Find where the given text appears and provide that cell's center as (x, y) coordinate. 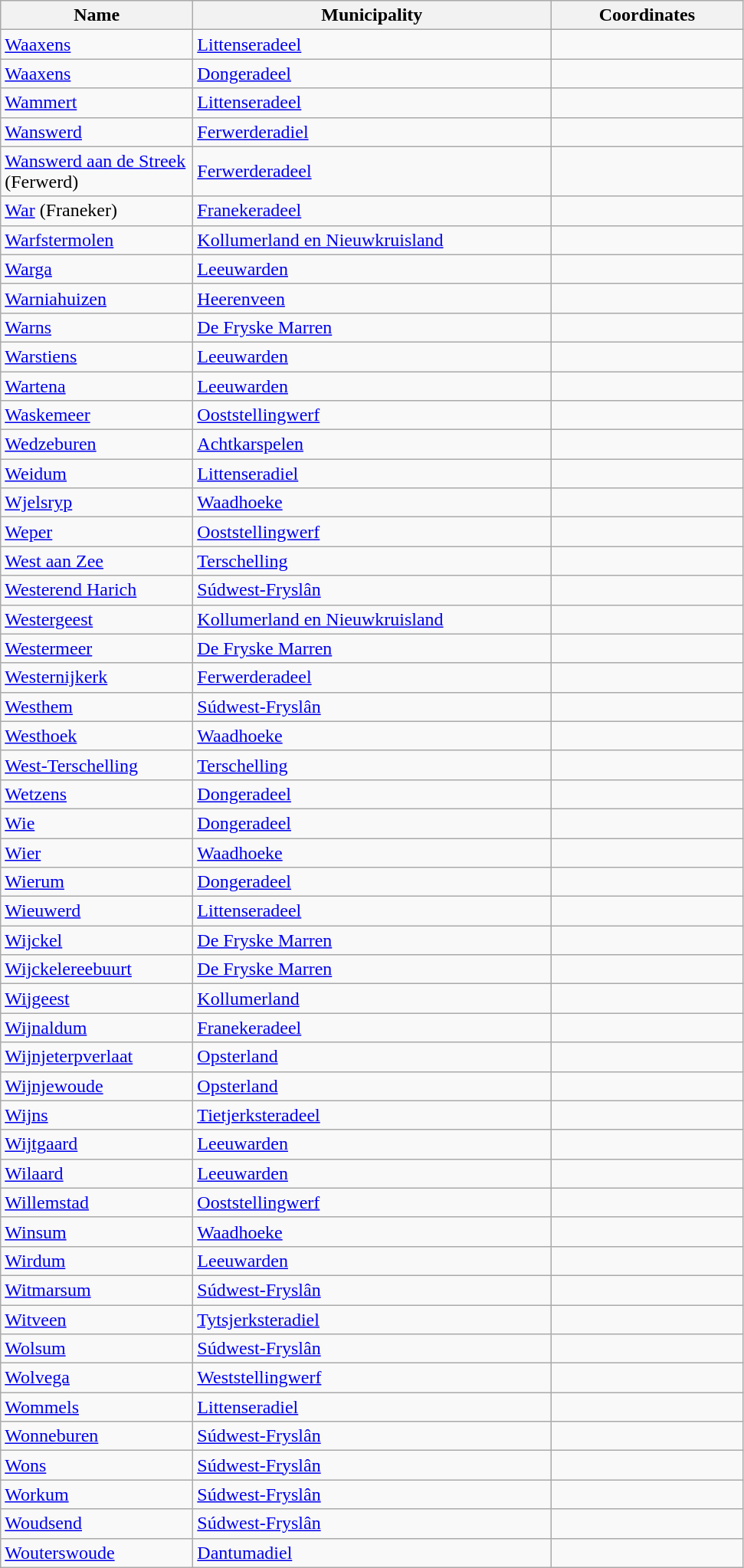
Wijtgaard (97, 1144)
Wanswerd (97, 132)
Witveen (97, 1319)
Witmarsum (97, 1290)
Westhem (97, 707)
West-Terschelling (97, 765)
Name (97, 15)
Warniahuizen (97, 298)
Wedzeburen (97, 444)
Wijckelereebuurt (97, 969)
Winsum (97, 1232)
Wolsum (97, 1349)
Wammert (97, 103)
Wartena (97, 385)
Weidum (97, 474)
Weper (97, 532)
Achtkarspelen (372, 444)
Wierum (97, 882)
Municipality (372, 15)
Wons (97, 1465)
Westermeer (97, 648)
Workum (97, 1494)
Heerenveen (372, 298)
Wilaard (97, 1173)
Wie (97, 823)
Tietjerksteradeel (372, 1115)
Wijgeest (97, 999)
Wolvega (97, 1378)
Westhoek (97, 736)
Wier (97, 853)
Wouterswoude (97, 1553)
War (Franeker) (97, 211)
Wommels (97, 1407)
Warns (97, 327)
Westerend Harich (97, 590)
Wanswerd aan de Streek(Ferwerd) (97, 172)
Woudsend (97, 1524)
Willemstad (97, 1202)
West aan Zee (97, 561)
Wirdum (97, 1261)
Wijnjewoude (97, 1086)
Kollumerland (372, 999)
Wieuwerd (97, 911)
Warstiens (97, 356)
Wijns (97, 1115)
Coordinates (647, 15)
Westergeest (97, 619)
Weststellingwerf (372, 1378)
Waskemeer (97, 415)
Wonneburen (97, 1436)
Wijnjeterpverlaat (97, 1057)
Westernijkerk (97, 677)
Wijnaldum (97, 1028)
Ferwerderadiel (372, 132)
Wjelsryp (97, 503)
Wijckel (97, 940)
Wetzens (97, 794)
Warga (97, 269)
Warfstermolen (97, 240)
Tytsjerksteradiel (372, 1319)
Dantumadiel (372, 1553)
